Capture the cell that displays the provided text and extract its [x, y] central coordinate. 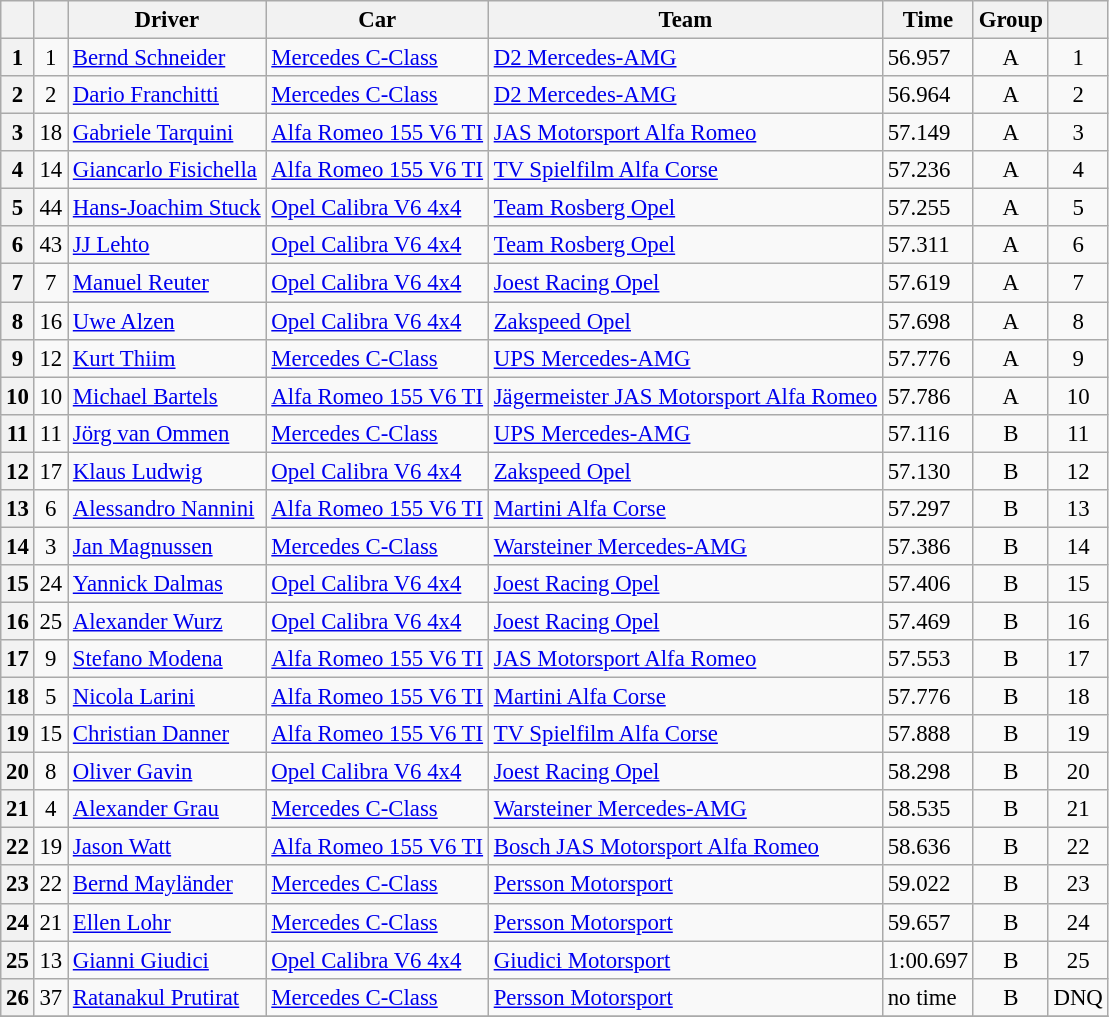
56.957 [928, 58]
58.636 [928, 847]
JJ Lehto [168, 245]
57.149 [928, 133]
59.657 [928, 922]
57.236 [928, 170]
no time [928, 997]
Uwe Alzen [168, 321]
58.298 [928, 772]
Yannick Dalmas [168, 584]
Ellen Lohr [168, 922]
Christian Danner [168, 734]
Giancarlo Fisichella [168, 170]
Stefano Modena [168, 659]
Jan Magnussen [168, 546]
57.406 [928, 584]
26 [18, 997]
1:00.697 [928, 960]
57.553 [928, 659]
57.698 [928, 321]
57.130 [928, 471]
Manuel Reuter [168, 283]
Klaus Ludwig [168, 471]
Oliver Gavin [168, 772]
57.619 [928, 283]
57.311 [928, 245]
Kurt Thiim [168, 358]
Giudici Motorsport [685, 960]
57.255 [928, 208]
Time [928, 20]
Alexander Grau [168, 809]
Bernd Schneider [168, 58]
57.386 [928, 546]
Bernd Mayländer [168, 885]
56.964 [928, 95]
57.469 [928, 621]
Jason Watt [168, 847]
Gianni Giudici [168, 960]
37 [50, 997]
44 [50, 208]
DNQ [1078, 997]
58.535 [928, 809]
Jörg van Ommen [168, 433]
43 [50, 245]
Jägermeister JAS Motorsport Alfa Romeo [685, 396]
Alexander Wurz [168, 621]
57.786 [928, 396]
Ratanakul Prutirat [168, 997]
Car [377, 20]
Hans-Joachim Stuck [168, 208]
Michael Bartels [168, 396]
57.297 [928, 509]
Group [1010, 20]
Nicola Larini [168, 697]
Dario Franchitti [168, 95]
59.022 [928, 885]
57.116 [928, 433]
Team [685, 20]
57.888 [928, 734]
Bosch JAS Motorsport Alfa Romeo [685, 847]
Gabriele Tarquini [168, 133]
Driver [168, 20]
Alessandro Nannini [168, 509]
